Find where the given text appears and provide that cell's center as [x, y] coordinate. 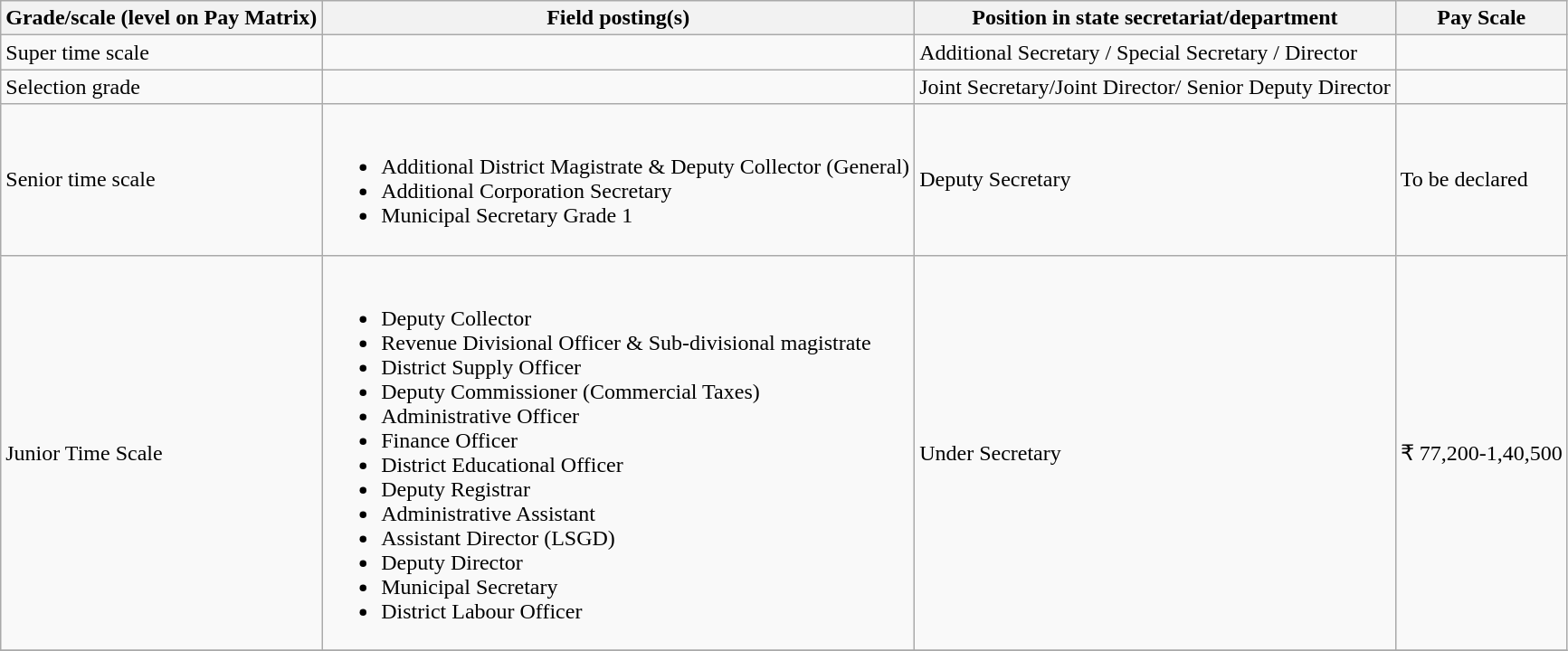
Position in state secretariat/department [1155, 18]
Under Secretary [1155, 452]
Super time scale [161, 52]
Deputy Secretary [1155, 179]
Junior Time Scale [161, 452]
Field posting(s) [619, 18]
₹ 77,200-1,40,500 [1481, 452]
Additional District Magistrate & Deputy Collector (General)Additional Corporation SecretaryMunicipal Secretary Grade 1 [619, 179]
Pay Scale [1481, 18]
To be declared [1481, 179]
Selection grade [161, 87]
Senior time scale [161, 179]
Joint Secretary/Joint Director/ Senior Deputy Director [1155, 87]
Additional Secretary / Special Secretary / Director [1155, 52]
Grade/scale (level on Pay Matrix) [161, 18]
